Provide the [X, Y] coordinate of the cell's center where the given text is located.  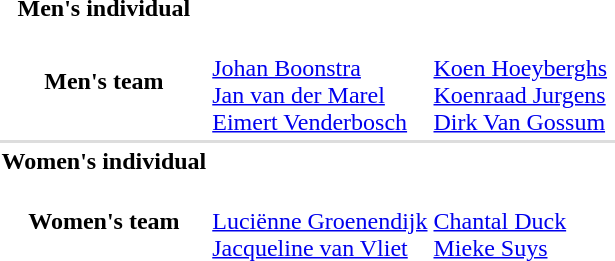
Men's team [104, 82]
Koen HoeyberghsKoenraad JurgensDirk Van Gossum [520, 82]
Johan BoonstraJan van der MarelEimert Venderbosch [320, 82]
Women's individual [104, 161]
